Detect which cell encompasses the target text, then output its [x, y] center coordinate. 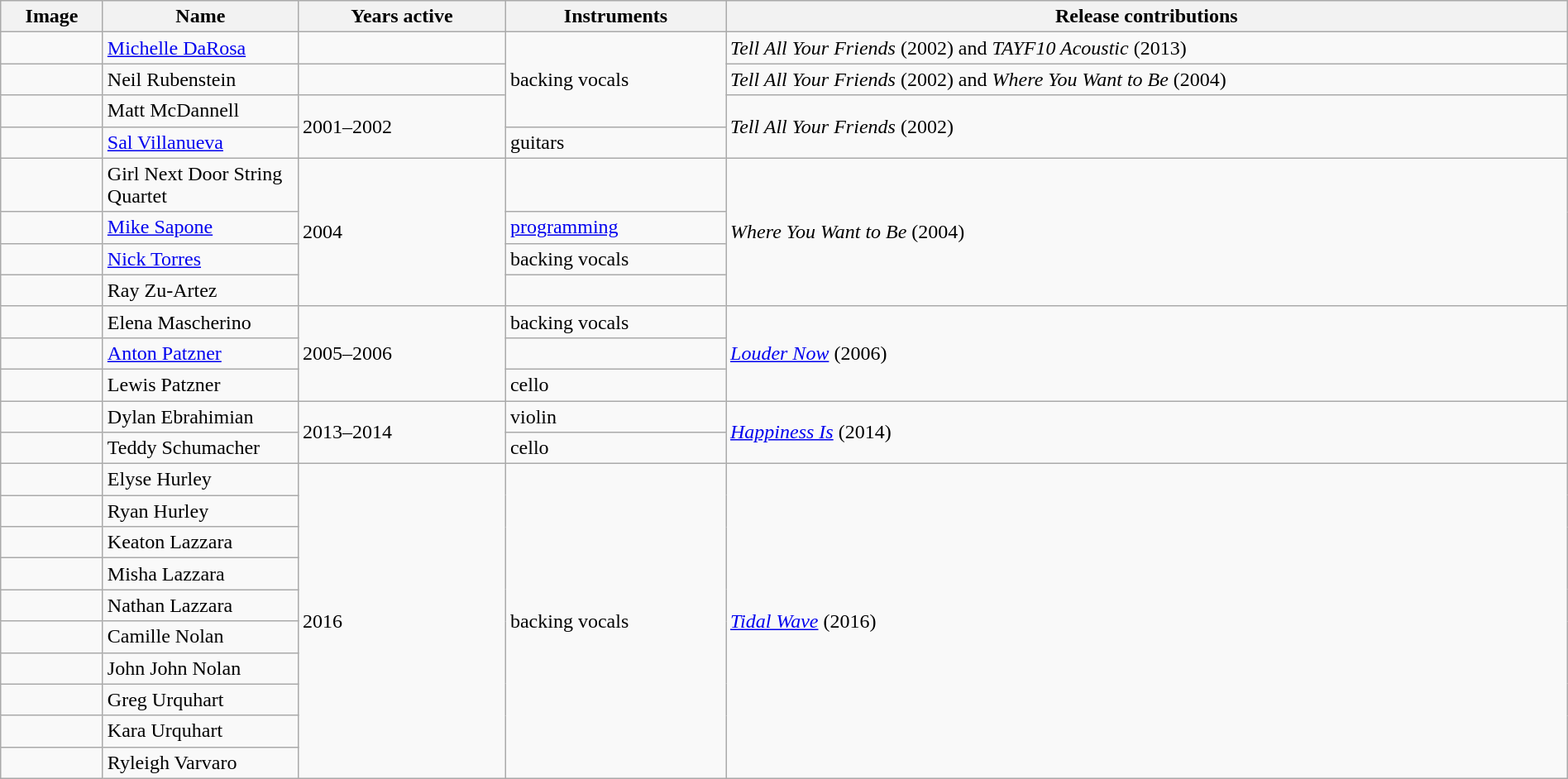
Years active [402, 17]
Instruments [615, 17]
2004 [402, 232]
Sal Villanueva [200, 142]
Michelle DaRosa [200, 48]
Louder Now (2006) [1147, 353]
2013–2014 [402, 432]
Happiness Is (2014) [1147, 432]
Ryan Hurley [200, 511]
Tidal Wave (2016) [1147, 622]
Ryleigh Varvaro [200, 762]
Tell All Your Friends (2002) and Where You Want to Be (2004) [1147, 79]
Tell All Your Friends (2002) [1147, 127]
Dylan Ebrahimian [200, 416]
Keaton Lazzara [200, 542]
Nathan Lazzara [200, 605]
Image [52, 17]
Nick Torres [200, 259]
Camille Nolan [200, 637]
Mike Sapone [200, 227]
2016 [402, 622]
Name [200, 17]
Elena Mascherino [200, 322]
guitars [615, 142]
Teddy Schumacher [200, 448]
Where You Want to Be (2004) [1147, 232]
Girl Next Door String Quartet [200, 185]
programming [615, 227]
violin [615, 416]
John John Nolan [200, 668]
Ray Zu-Artez [200, 290]
2005–2006 [402, 353]
Lewis Patzner [200, 385]
Misha Lazzara [200, 574]
Neil Rubenstein [200, 79]
Anton Patzner [200, 353]
Tell All Your Friends (2002) and TAYF10 Acoustic (2013) [1147, 48]
Kara Urquhart [200, 731]
2001–2002 [402, 127]
Matt McDannell [200, 111]
Release contributions [1147, 17]
Greg Urquhart [200, 700]
Elyse Hurley [200, 480]
